Find where the given text appears and provide that cell's center as (X, Y) coordinate. 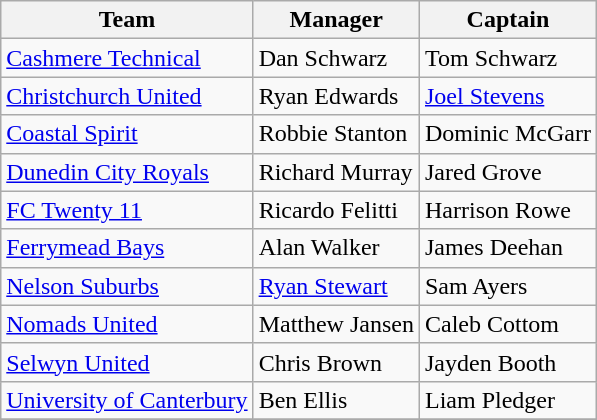
Christchurch United (127, 96)
Jared Grove (508, 172)
Team (127, 20)
Manager (336, 20)
Ryan Edwards (336, 96)
Alan Walker (336, 248)
Ben Ellis (336, 400)
Ferrymead Bays (127, 248)
Harrison Rowe (508, 210)
Tom Schwarz (508, 58)
University of Canterbury (127, 400)
Matthew Jansen (336, 324)
Coastal Spirit (127, 134)
Joel Stevens (508, 96)
Ryan Stewart (336, 286)
Captain (508, 20)
Selwyn United (127, 362)
James Deehan (508, 248)
Chris Brown (336, 362)
Nelson Suburbs (127, 286)
Sam Ayers (508, 286)
Liam Pledger (508, 400)
Robbie Stanton (336, 134)
Dunedin City Royals (127, 172)
Jayden Booth (508, 362)
Caleb Cottom (508, 324)
Richard Murray (336, 172)
Cashmere Technical (127, 58)
FC Twenty 11 (127, 210)
Dominic McGarr (508, 134)
Dan Schwarz (336, 58)
Nomads United (127, 324)
Ricardo Felitti (336, 210)
